Return the (X, Y) coordinate for the center point of the cell that contains the specified text.  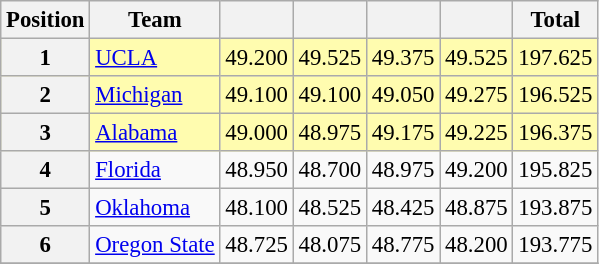
4 (46, 170)
48.950 (256, 170)
193.775 (556, 245)
49.000 (256, 133)
1 (46, 58)
Michigan (155, 95)
48.875 (476, 208)
Florida (155, 170)
3 (46, 133)
Team (155, 20)
49.175 (402, 133)
197.625 (556, 58)
196.525 (556, 95)
196.375 (556, 133)
Alabama (155, 133)
49.050 (402, 95)
6 (46, 245)
Oklahoma (155, 208)
Total (556, 20)
48.200 (476, 245)
5 (46, 208)
48.075 (330, 245)
195.825 (556, 170)
48.100 (256, 208)
48.725 (256, 245)
48.525 (330, 208)
48.425 (402, 208)
Position (46, 20)
Oregon State (155, 245)
49.275 (476, 95)
2 (46, 95)
48.775 (402, 245)
UCLA (155, 58)
49.225 (476, 133)
49.375 (402, 58)
193.875 (556, 208)
48.700 (330, 170)
